Scan for the cell matching the given text and deliver its [X, Y] coordinate at center. 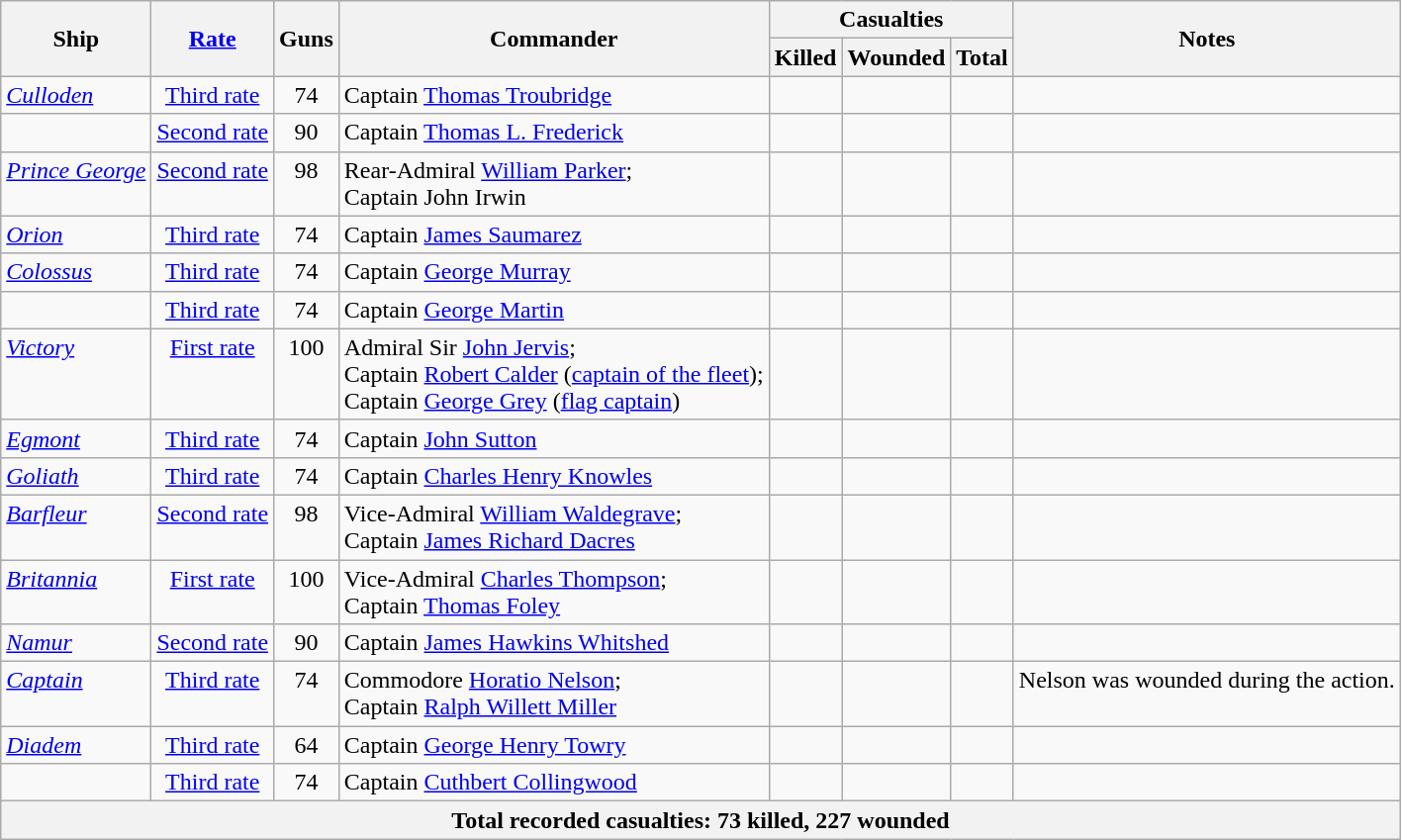
Total recorded casualties: 73 killed, 227 wounded [700, 820]
Notes [1207, 39]
Ship [76, 39]
64 [307, 745]
Captain Thomas Troubridge [554, 95]
Barfleur [76, 526]
Victory [76, 374]
Commander [554, 39]
Total [982, 57]
Casualties [890, 20]
Guns [307, 39]
Captain Thomas L. Frederick [554, 133]
Diadem [76, 745]
Namur [76, 643]
Vice-Admiral Charles Thompson; Captain Thomas Foley [554, 592]
Vice-Admiral William Waldegrave; Captain James Richard Dacres [554, 526]
Orion [76, 234]
Culloden [76, 95]
Captain Cuthbert Collingwood [554, 783]
Captain [76, 695]
Wounded [896, 57]
Britannia [76, 592]
Rate [213, 39]
Killed [805, 57]
Prince George [76, 184]
Captain George Murray [554, 272]
Nelson was wounded during the action. [1207, 695]
Commodore Horatio Nelson; Captain Ralph Willett Miller [554, 695]
Colossus [76, 272]
Goliath [76, 476]
Captain Charles Henry Knowles [554, 476]
Captain George Martin [554, 310]
Rear-Admiral William Parker; Captain John Irwin [554, 184]
Admiral Sir John Jervis;Captain Robert Calder (captain of the fleet); Captain George Grey (flag captain) [554, 374]
Captain James Hawkins Whitshed [554, 643]
Egmont [76, 438]
Captain George Henry Towry [554, 745]
Captain John Sutton [554, 438]
Captain James Saumarez [554, 234]
